Find where the given text appears and provide that cell's center as [X, Y] coordinate. 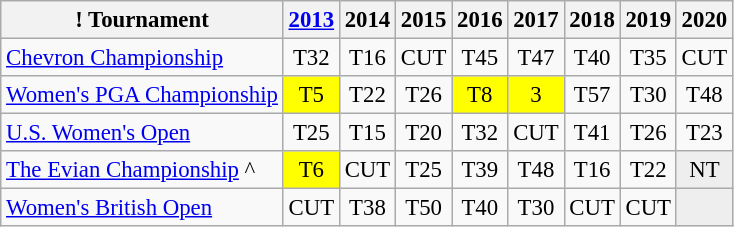
T57 [592, 95]
2015 [424, 20]
T15 [367, 133]
T35 [648, 58]
T8 [480, 95]
2013 [311, 20]
2017 [536, 20]
T39 [480, 170]
! Tournament [142, 20]
T5 [311, 95]
Women's British Open [142, 208]
T20 [424, 133]
T47 [536, 58]
T41 [592, 133]
3 [536, 95]
T50 [424, 208]
2014 [367, 20]
Chevron Championship [142, 58]
U.S. Women's Open [142, 133]
Women's PGA Championship [142, 95]
The Evian Championship ^ [142, 170]
2019 [648, 20]
T23 [704, 133]
T45 [480, 58]
T6 [311, 170]
T38 [367, 208]
2020 [704, 20]
NT [704, 170]
2018 [592, 20]
2016 [480, 20]
